Detect which cell encompasses the target text, then output its [X, Y] center coordinate. 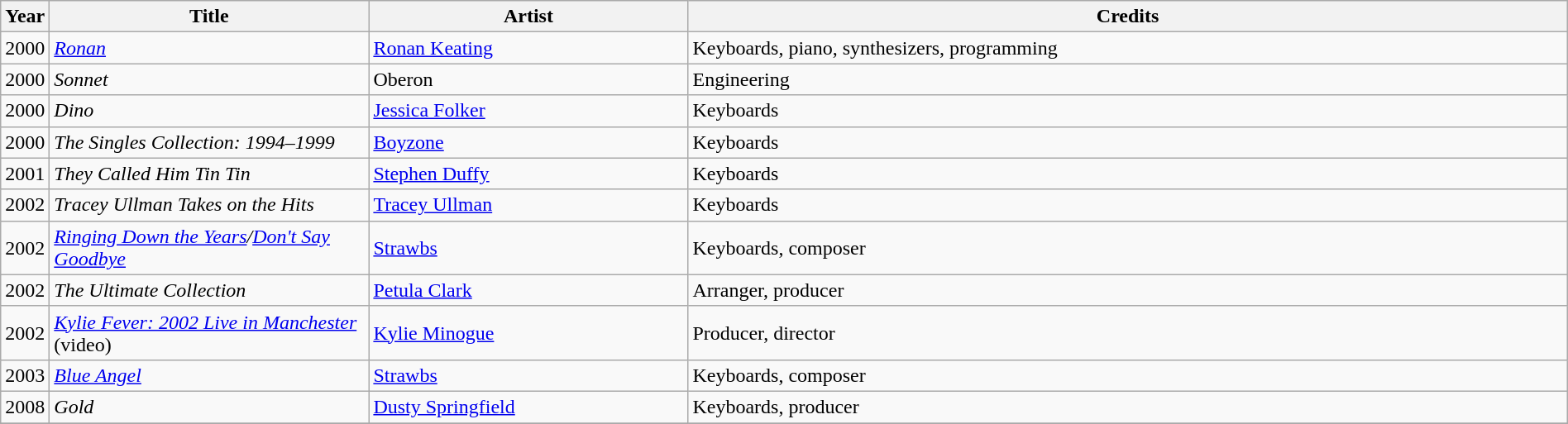
Kylie Minogue [528, 332]
Arranger, producer [1128, 290]
Credits [1128, 17]
2003 [25, 375]
Tracey Ullman Takes on the Hits [209, 205]
2008 [25, 407]
Producer, director [1128, 332]
Blue Angel [209, 375]
Sonnet [209, 79]
Dino [209, 111]
Gold [209, 407]
Title [209, 17]
Ringing Down the Years/Don't Say Goodbye [209, 248]
Year [25, 17]
Oberon [528, 79]
The Ultimate Collection [209, 290]
Tracey Ullman [528, 205]
Keyboards, piano, synthesizers, programming [1128, 48]
Engineering [1128, 79]
Boyzone [528, 142]
Kylie Fever: 2002 Live in Manchester (video) [209, 332]
Stephen Duffy [528, 174]
The Singles Collection: 1994–1999 [209, 142]
Artist [528, 17]
Ronan Keating [528, 48]
Petula Clark [528, 290]
Jessica Folker [528, 111]
2001 [25, 174]
Dusty Springfield [528, 407]
Ronan [209, 48]
They Called Him Tin Tin [209, 174]
Keyboards, producer [1128, 407]
